Search for the cell housing the specified text and yield its (x, y) center coordinate. 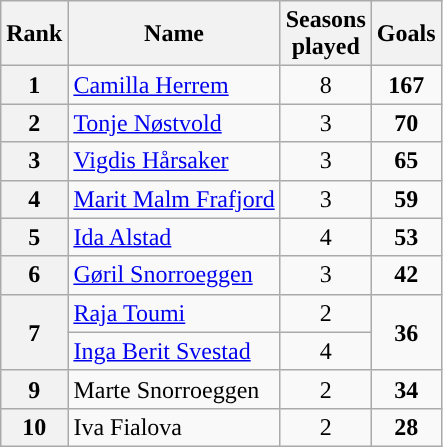
Vigdis Hårsaker (174, 161)
Seasonsplayed (326, 34)
Name (174, 34)
Marit Malm Frafjord (174, 199)
6 (34, 275)
Camilla Herrem (174, 85)
36 (406, 332)
Ida Alstad (174, 237)
5 (34, 237)
1 (34, 85)
Goals (406, 34)
70 (406, 123)
53 (406, 237)
167 (406, 85)
59 (406, 199)
Rank (34, 34)
Gøril Snorroeggen (174, 275)
42 (406, 275)
28 (406, 427)
65 (406, 161)
Iva Fialova (174, 427)
10 (34, 427)
Tonje Nøstvold (174, 123)
Raja Toumi (174, 313)
9 (34, 389)
Inga Berit Svestad (174, 351)
7 (34, 332)
Marte Snorroeggen (174, 389)
8 (326, 85)
34 (406, 389)
